Find where the given text appears and provide that cell's center as (X, Y) coordinate. 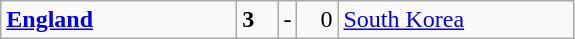
South Korea (456, 20)
England (119, 20)
- (288, 20)
0 (318, 20)
3 (258, 20)
